Search for the cell housing the specified text and yield its (X, Y) center coordinate. 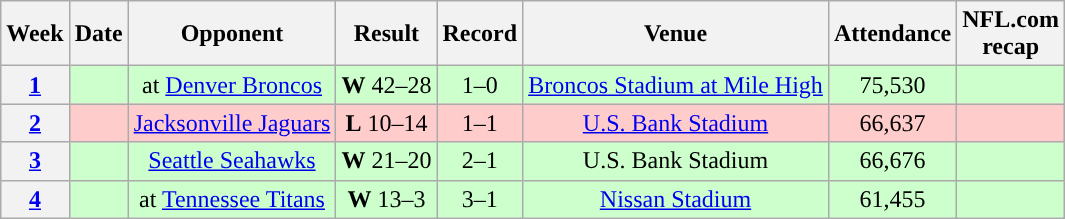
Venue (676, 34)
Seattle Seahawks (232, 161)
Jacksonville Jaguars (232, 123)
W 42–28 (386, 85)
66,676 (892, 161)
L 10–14 (386, 123)
1 (35, 85)
Broncos Stadium at Mile High (676, 85)
3 (35, 161)
Week (35, 34)
Nissan Stadium (676, 199)
at Denver Broncos (232, 85)
4 (35, 199)
75,530 (892, 85)
Record (480, 34)
NFL.comrecap (1011, 34)
Date (98, 34)
3–1 (480, 199)
61,455 (892, 199)
1–1 (480, 123)
Result (386, 34)
2 (35, 123)
Opponent (232, 34)
2–1 (480, 161)
Attendance (892, 34)
W 21–20 (386, 161)
1–0 (480, 85)
W 13–3 (386, 199)
at Tennessee Titans (232, 199)
66,637 (892, 123)
